Identify which cell holds the provided text, then report its [x, y] central coordinate. 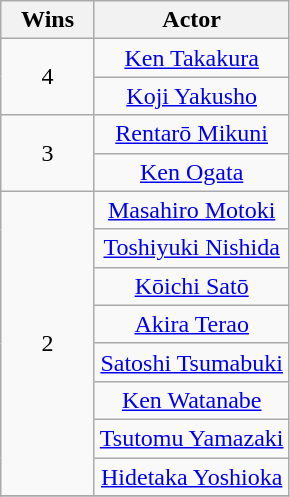
Hidetaka Yoshioka [192, 477]
Ken Ogata [192, 172]
Tsutomu Yamazaki [192, 438]
Ken Watanabe [192, 400]
Ken Takakura [192, 58]
Akira Terao [192, 324]
Toshiyuki Nishida [192, 248]
Satoshi Tsumabuki [192, 362]
Koji Yakusho [192, 96]
2 [48, 343]
Masahiro Motoki [192, 210]
4 [48, 77]
Wins [48, 20]
Rentarō Mikuni [192, 134]
Kōichi Satō [192, 286]
Actor [192, 20]
3 [48, 153]
